Extract the (X, Y) coordinate from the center of the cell holding the provided text.  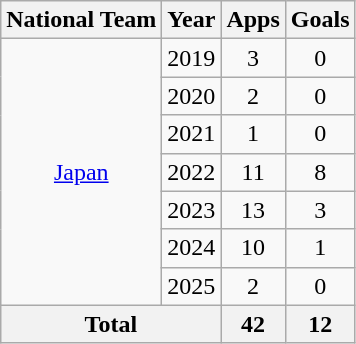
10 (253, 248)
12 (320, 324)
Japan (82, 172)
13 (253, 210)
8 (320, 172)
Year (192, 20)
42 (253, 324)
2019 (192, 58)
2021 (192, 134)
Total (111, 324)
Goals (320, 20)
2020 (192, 96)
2024 (192, 248)
2022 (192, 172)
2023 (192, 210)
National Team (82, 20)
2025 (192, 286)
11 (253, 172)
Apps (253, 20)
